Find where the given text appears and provide that cell's center as [x, y] coordinate. 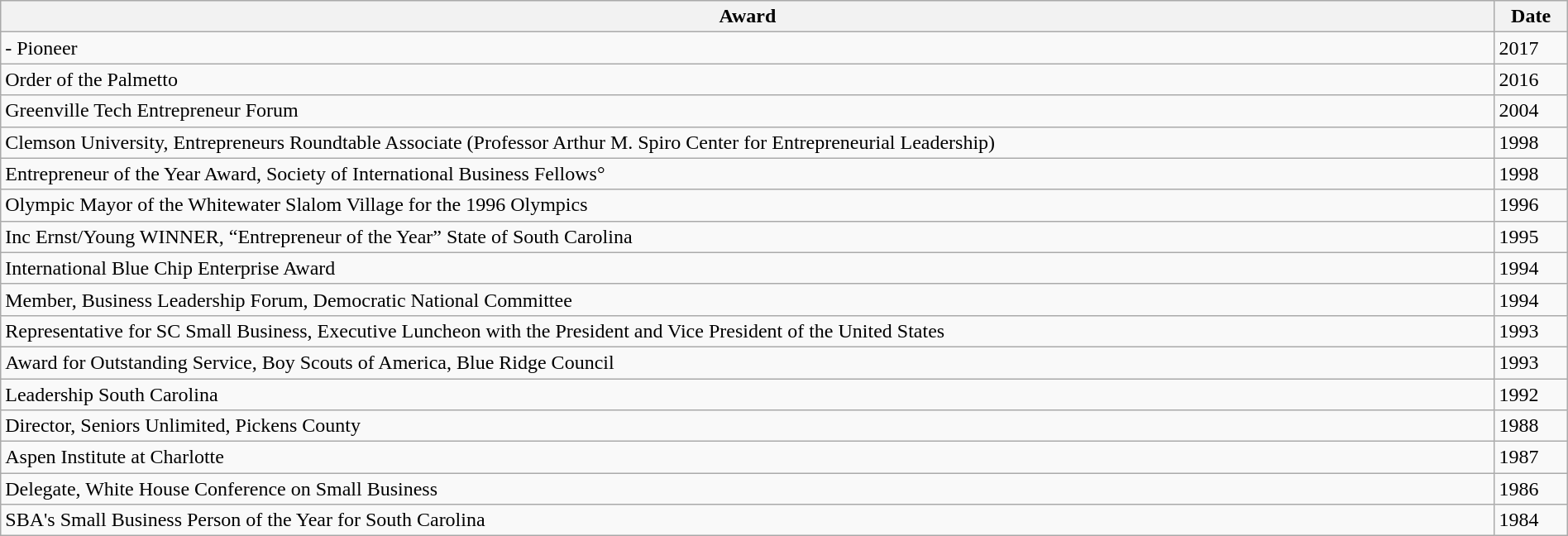
Greenville Tech Entrepreneur Forum [748, 111]
International Blue Chip Enterprise Award [748, 268]
Award [748, 17]
Leadership South Carolina [748, 395]
Award for Outstanding Service, Boy Scouts of America, Blue Ridge Council [748, 362]
Member, Business Leadership Forum, Democratic National Committee [748, 299]
Inc Ernst/Young WINNER, “Entrepreneur of the Year” State of South Carolina [748, 237]
Entrepreneur of the Year Award, Society of International Business Fellows° [748, 174]
Order of the Palmetto [748, 79]
2016 [1531, 79]
1988 [1531, 426]
Representative for SC Small Business, Executive Luncheon with the President and Vice President of the United States [748, 331]
1987 [1531, 457]
- Pioneer [748, 48]
1996 [1531, 205]
1984 [1531, 520]
Director, Seniors Unlimited, Pickens County [748, 426]
1995 [1531, 237]
1986 [1531, 489]
SBA's Small Business Person of the Year for South Carolina [748, 520]
Delegate, White House Conference on Small Business [748, 489]
Olympic Mayor of the Whitewater Slalom Village for the 1996 Olympics [748, 205]
2017 [1531, 48]
Clemson University, Entrepreneurs Roundtable Associate (Professor Arthur M. Spiro Center for Entrepreneurial Leadership) [748, 142]
1992 [1531, 395]
Aspen Institute at Charlotte [748, 457]
2004 [1531, 111]
Date [1531, 17]
